Capture the cell that displays the provided text and extract its [X, Y] central coordinate. 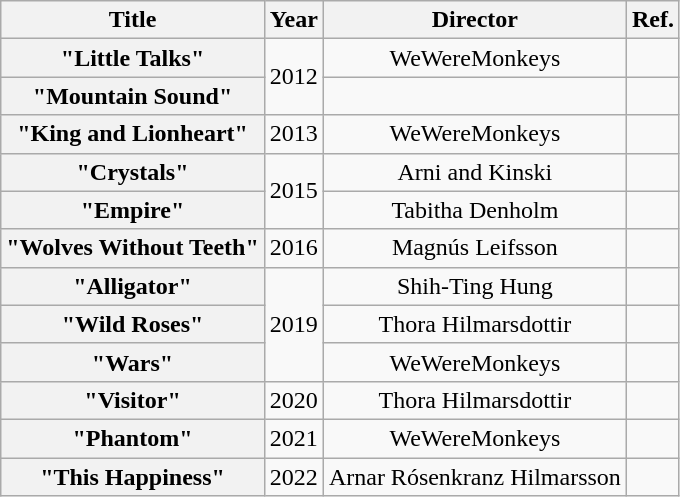
"Empire" [133, 210]
Year [294, 20]
Ref. [652, 20]
"Little Talks" [133, 58]
2021 [294, 438]
2020 [294, 400]
Shih-Ting Hung [474, 286]
"Alligator" [133, 286]
"Wild Roses" [133, 324]
"King and Lionheart" [133, 134]
2019 [294, 324]
"This Happiness" [133, 477]
2015 [294, 191]
Title [133, 20]
"Mountain Sound" [133, 96]
2012 [294, 77]
"Phantom" [133, 438]
2016 [294, 248]
Arni and Kinski [474, 172]
Arnar Rósenkranz Hilmarsson [474, 477]
2022 [294, 477]
"Crystals" [133, 172]
"Visitor" [133, 400]
Director [474, 20]
"Wars" [133, 362]
2013 [294, 134]
Magnús Leifsson [474, 248]
Tabitha Denholm [474, 210]
"Wolves Without Teeth" [133, 248]
